Identify which cell holds the provided text, then report its (X, Y) central coordinate. 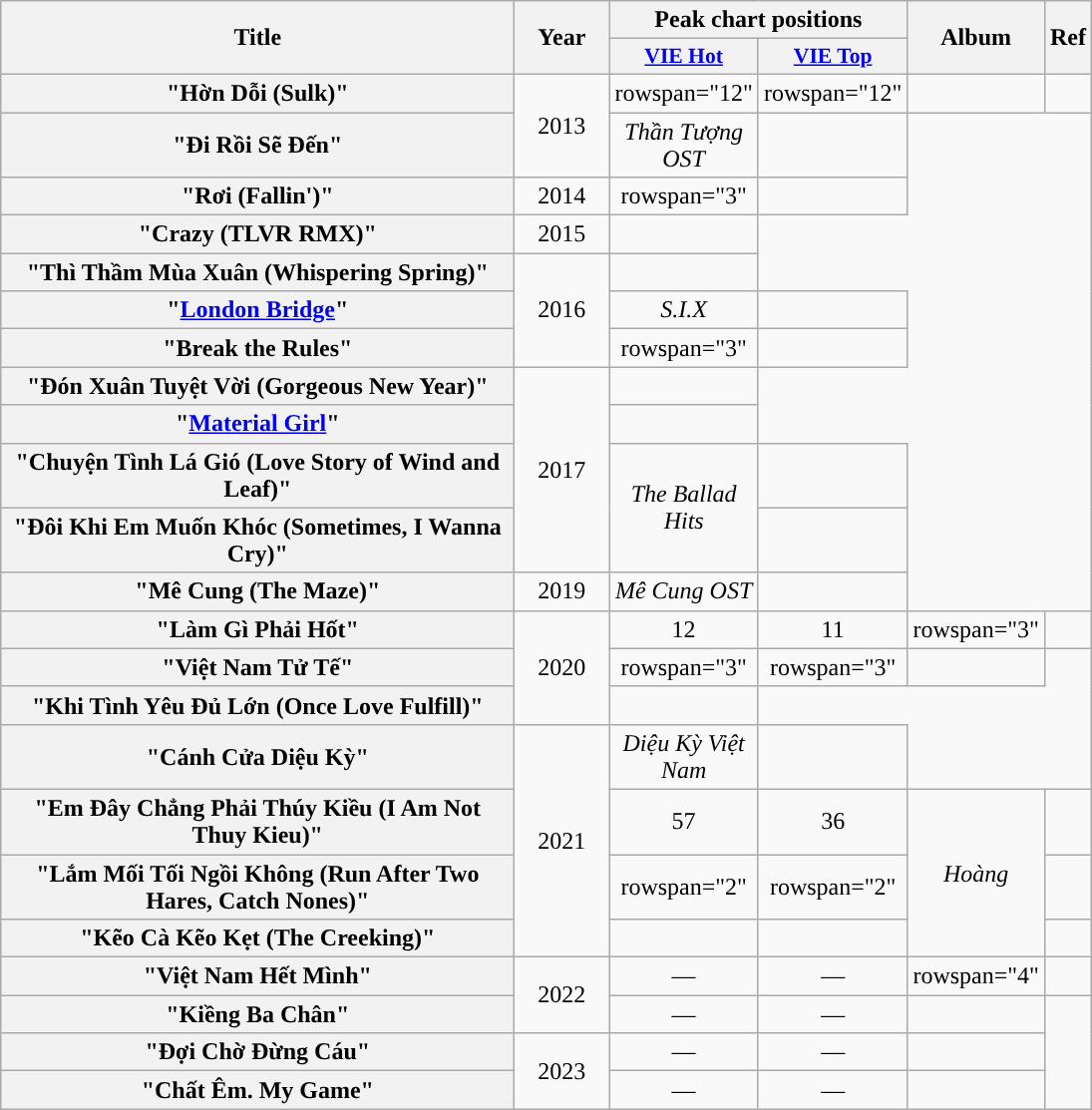
Hoàng (976, 873)
2014 (562, 196)
"Kiềng Ba Chân" (257, 1014)
"Làm Gì Phải Hốt" (257, 629)
Ref (1067, 38)
Diệu Kỳ Việt Nam (684, 756)
"Em Đây Chẳng Phải Thúy Kiều (I Am Not Thuy Kieu)" (257, 822)
rowspan="4" (976, 976)
"Khi Tình Yêu Đủ Lớn (Once Love Fulfill)" (257, 705)
2016 (562, 310)
2021 (562, 840)
"Crazy (TLVR RMX)" (257, 234)
12 (684, 629)
2013 (562, 126)
2019 (562, 591)
"Đợi Chờ Đừng Cáu" (257, 1052)
"Đón Xuân Tuyệt Vời (Gorgeous New Year)" (257, 386)
Thần Tượng OST (684, 144)
11 (833, 629)
Album (976, 38)
"Đi Rồi Sẽ Đến" (257, 144)
Peak chart positions (758, 20)
"Mê Cung (The Maze)" (257, 591)
"Việt Nam Hết Mình" (257, 976)
36 (833, 822)
"Material Girl" (257, 424)
2020 (562, 667)
"Đôi Khi Em Muốn Khóc (Sometimes, I Wanna Cry)" (257, 541)
"Chất Êm. My Game" (257, 1090)
"Thì Thầm Mùa Xuân (Whispering Spring)" (257, 272)
"London Bridge" (257, 310)
Year (562, 38)
2015 (562, 234)
"Rơi (Fallin')" (257, 196)
VIE Top (833, 57)
2023 (562, 1071)
2022 (562, 995)
VIE Hot (684, 57)
2017 (562, 470)
"Cánh Cửa Diệu Kỳ" (257, 756)
"Kẽo Cà Kẽo Kẹt (The Creeking)" (257, 938)
"Việt Nam Tử Tế" (257, 667)
"Break the Rules" (257, 348)
Mê Cung OST (684, 591)
"Chuyện Tình Lá Gió (Love Story of Wind and Leaf)" (257, 475)
"Lắm Mối Tối Ngồi Không (Run After Two Hares, Catch Nones)" (257, 886)
Title (257, 38)
S.I.X (684, 310)
57 (684, 822)
"Hờn Dỗi (Sulk)" (257, 93)
The Ballad Hits (684, 508)
